From the cell containing the given text, extract its center point as [x, y] coordinate. 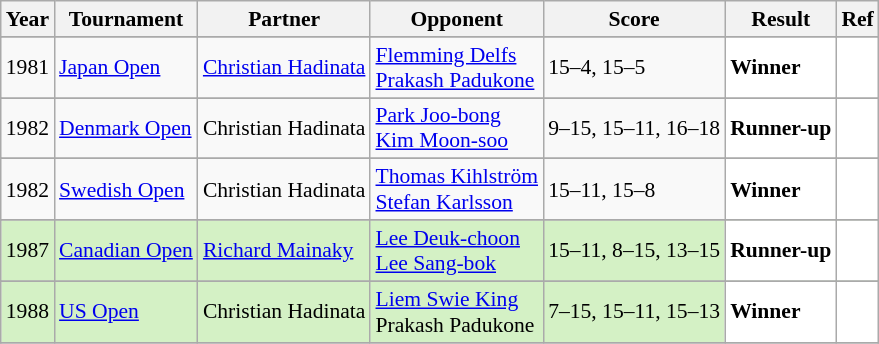
Liem Swie King Prakash Padukone [456, 312]
Richard Mainaky [284, 250]
15–4, 15–5 [634, 68]
Result [780, 19]
Thomas Kihlström Stefan Karlsson [456, 190]
15–11, 8–15, 13–15 [634, 250]
7–15, 15–11, 15–13 [634, 312]
Park Joo-bong Kim Moon-soo [456, 128]
Partner [284, 19]
Japan Open [126, 68]
Score [634, 19]
Denmark Open [126, 128]
1981 [28, 68]
Lee Deuk-choon Lee Sang-bok [456, 250]
Tournament [126, 19]
Canadian Open [126, 250]
Ref [857, 19]
1988 [28, 312]
Flemming Delfs Prakash Padukone [456, 68]
Opponent [456, 19]
15–11, 15–8 [634, 190]
Swedish Open [126, 190]
Year [28, 19]
9–15, 15–11, 16–18 [634, 128]
1987 [28, 250]
US Open [126, 312]
